For the text-containing cell, return its midpoint in [x, y] coordinate format. 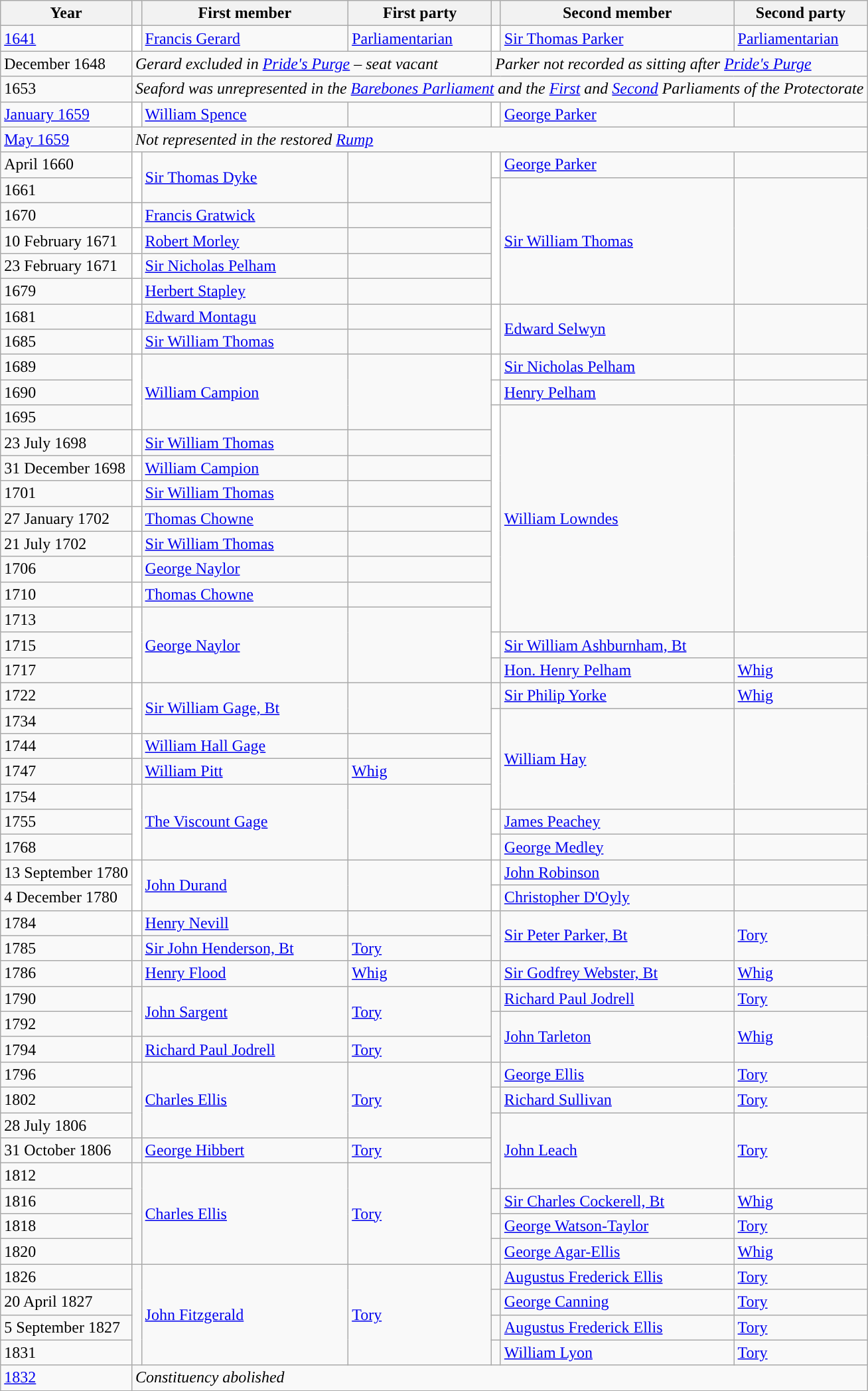
The Viscount Gage [245, 822]
1768 [66, 847]
John Tarleton [617, 1036]
John Sargent [245, 1011]
1816 [66, 1201]
Francis Gratwick [245, 215]
1784 [66, 923]
1690 [66, 392]
Parker not recorded as sitting after Pride's Purge [680, 64]
Second member [617, 13]
1670 [66, 215]
Sir Peter Parker, Bt [617, 936]
1826 [66, 1277]
William Lyon [617, 1352]
1812 [66, 1176]
1794 [66, 1049]
Herbert Stapley [245, 291]
1734 [66, 720]
1754 [66, 797]
13 September 1780 [66, 872]
10 February 1671 [66, 240]
Year [66, 13]
Christopher D'Oyly [617, 898]
28 July 1806 [66, 1125]
1820 [66, 1252]
1796 [66, 1074]
Second party [800, 13]
1790 [66, 999]
1744 [66, 746]
Sir Philip Yorke [617, 695]
Sir Thomas Dyke [245, 177]
George Watson-Taylor [617, 1226]
Robert Morley [245, 240]
4 December 1780 [66, 898]
William Spence [245, 114]
William Hay [617, 758]
Sir Godfrey Webster, Bt [617, 973]
23 February 1671 [66, 266]
1802 [66, 1100]
1701 [66, 493]
Hon. Henry Pelham [617, 670]
1785 [66, 948]
1695 [66, 418]
1747 [66, 772]
William Pitt [245, 772]
May 1659 [66, 139]
John Fitzgerald [245, 1315]
1685 [66, 342]
1713 [66, 619]
George Medley [617, 847]
James Peachey [617, 822]
23 July 1698 [66, 443]
1832 [66, 1378]
1661 [66, 190]
William Lowndes [617, 519]
December 1648 [66, 64]
1786 [66, 973]
1722 [66, 695]
1710 [66, 594]
Richard Sullivan [617, 1100]
January 1659 [66, 114]
John Robinson [617, 872]
21 July 1702 [66, 544]
20 April 1827 [66, 1302]
Sir William Ashburnham, Bt [617, 645]
1717 [66, 670]
1715 [66, 645]
Sir Charles Cockerell, Bt [617, 1201]
1818 [66, 1226]
1792 [66, 1024]
Edward Selwyn [617, 329]
1831 [66, 1352]
Sir William Gage, Bt [245, 708]
George Hibbert [245, 1151]
1706 [66, 569]
31 October 1806 [66, 1151]
Edward Montagu [245, 317]
Not represented in the restored Rump [499, 139]
April 1660 [66, 165]
5 September 1827 [66, 1327]
Sir John Henderson, Bt [245, 948]
Seaford was unrepresented in the Barebones Parliament and the First and Second Parliaments of the Protectorate [499, 89]
Henry Nevill [245, 923]
William Hall Gage [245, 746]
1689 [66, 367]
Constituency abolished [499, 1378]
George Canning [617, 1302]
First party [420, 13]
1679 [66, 291]
Henry Pelham [617, 392]
Sir Thomas Parker [617, 39]
27 January 1702 [66, 519]
Gerard excluded in Pride's Purge – seat vacant [311, 64]
1641 [66, 39]
John Durand [245, 885]
31 December 1698 [66, 468]
First member [245, 13]
John Leach [617, 1151]
Henry Flood [245, 973]
George Agar-Ellis [617, 1252]
1755 [66, 822]
1653 [66, 89]
George Ellis [617, 1074]
1681 [66, 317]
Francis Gerard [245, 39]
